Pinpoint the cell where the given text exists, returning its [X, Y] midpoint coordinate. 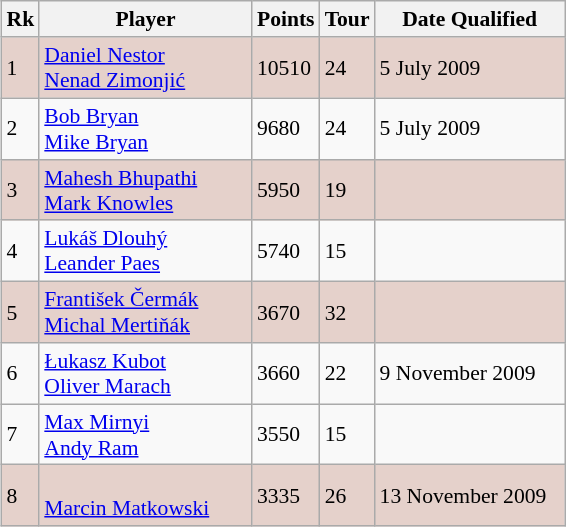
32 [348, 312]
5 [21, 312]
Łukasz Kubot Oliver Marach [146, 374]
9 November 2009 [470, 374]
7 [21, 434]
Tour [348, 19]
3660 [286, 374]
3335 [286, 496]
Daniel Nestor Nenad Zimonjić [146, 68]
1 [21, 68]
8 [21, 496]
10510 [286, 68]
6 [21, 374]
3670 [286, 312]
Points [286, 19]
Player [146, 19]
13 November 2009 [470, 496]
5740 [286, 250]
Marcin Matkowski [146, 496]
Rk [21, 19]
9680 [286, 128]
Mahesh Bhupathi Mark Knowles [146, 190]
4 [21, 250]
Lukáš Dlouhý Leander Paes [146, 250]
26 [348, 496]
František Čermák Michal Mertiňák [146, 312]
19 [348, 190]
Max Mirnyi Andy Ram [146, 434]
Date Qualified [470, 19]
2 [21, 128]
22 [348, 374]
3550 [286, 434]
Bob Bryan Mike Bryan [146, 128]
5950 [286, 190]
3 [21, 190]
